Pinpoint the cell where the given text exists, returning its [X, Y] midpoint coordinate. 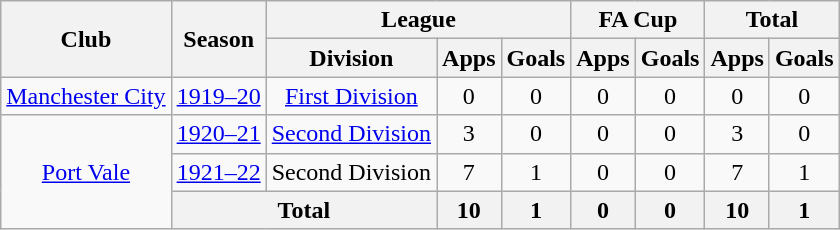
FA Cup [638, 20]
1919–20 [218, 96]
First Division [351, 96]
Season [218, 39]
1920–21 [218, 134]
League [418, 20]
Division [351, 58]
Club [86, 39]
1921–22 [218, 172]
Port Vale [86, 172]
Manchester City [86, 96]
